Return (x, y) of the center of cell containing provided text 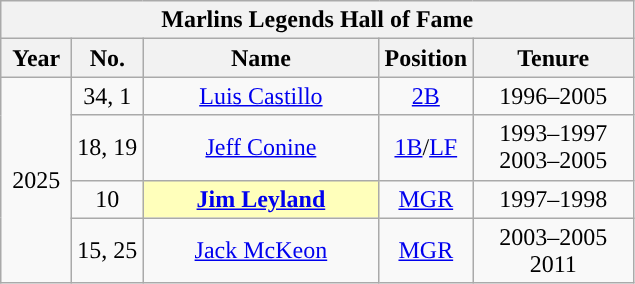
Position (426, 58)
2025 (36, 180)
Year (36, 58)
10 (108, 199)
1996–2005 (554, 96)
2003–20052011 (554, 250)
Jim Leyland (261, 199)
1B/LF (426, 148)
Jack McKeon (261, 250)
1997–1998 (554, 199)
34, 1 (108, 96)
Jeff Conine (261, 148)
15, 25 (108, 250)
Name (261, 58)
1993–19972003–2005 (554, 148)
No. (108, 58)
Luis Castillo (261, 96)
18, 19 (108, 148)
2B (426, 96)
Marlins Legends Hall of Fame (318, 20)
Tenure (554, 58)
